Capture the cell that displays the provided text and extract its (x, y) central coordinate. 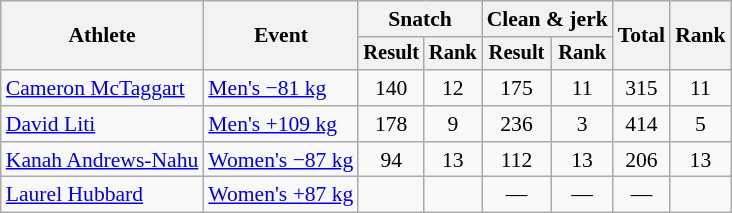
Women's +87 kg (280, 195)
9 (453, 124)
Clean & jerk (548, 19)
Women's −87 kg (280, 160)
Laurel Hubbard (102, 195)
Men's −81 kg (280, 88)
3 (582, 124)
206 (642, 160)
94 (391, 160)
315 (642, 88)
Event (280, 36)
12 (453, 88)
Total (642, 36)
Kanah Andrews-Nahu (102, 160)
236 (517, 124)
Cameron McTaggart (102, 88)
David Liti (102, 124)
414 (642, 124)
Men's +109 kg (280, 124)
Snatch (420, 19)
175 (517, 88)
140 (391, 88)
178 (391, 124)
112 (517, 160)
5 (700, 124)
Athlete (102, 36)
